Provide the (X, Y) coordinate of the cell's center where the given text is located.  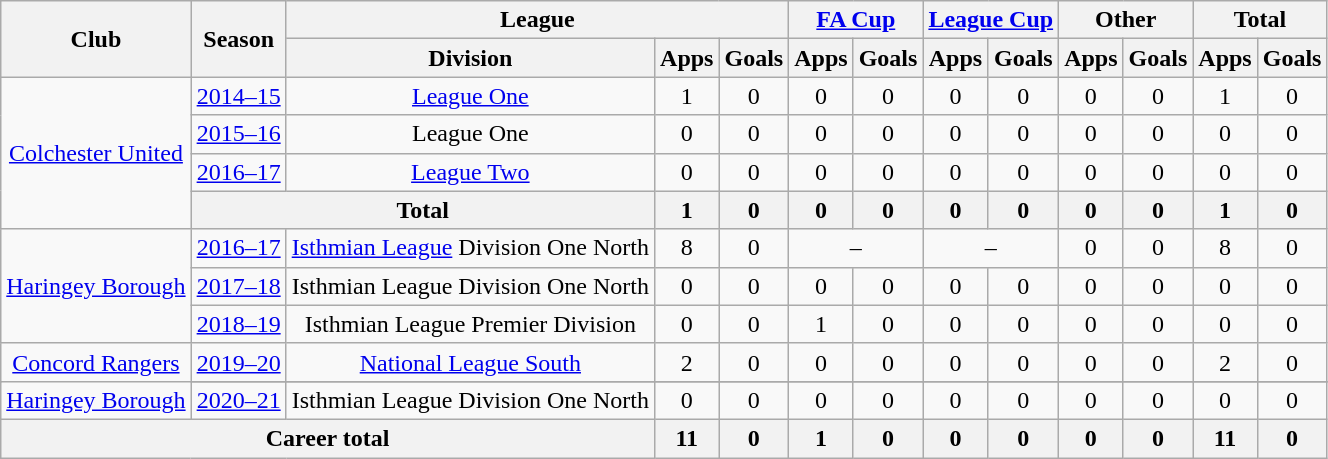
Colchester United (96, 153)
National League South (470, 362)
Other (1126, 20)
Club (96, 39)
League Two (470, 172)
Career total (328, 438)
League Cup (991, 20)
2014–15 (238, 96)
2020–21 (238, 400)
Season (238, 39)
FA Cup (856, 20)
2017–18 (238, 286)
Concord Rangers (96, 362)
2019–20 (238, 362)
2018–19 (238, 324)
Isthmian League Premier Division (470, 324)
2015–16 (238, 134)
League (538, 20)
Division (470, 58)
